Return (x, y) of the center of cell containing provided text 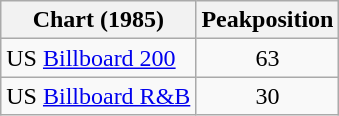
US Billboard R&B (98, 96)
Chart (1985) (98, 20)
30 (268, 96)
Peakposition (268, 20)
US Billboard 200 (98, 58)
63 (268, 58)
